Capture the cell that displays the provided text and extract its [X, Y] central coordinate. 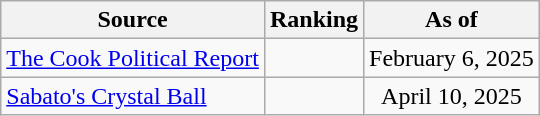
As of [452, 20]
Sabato's Crystal Ball [133, 96]
April 10, 2025 [452, 96]
Ranking [314, 20]
February 6, 2025 [452, 58]
Source [133, 20]
The Cook Political Report [133, 58]
